Return the [x, y] coordinate for the center point of the cell that contains the specified text.  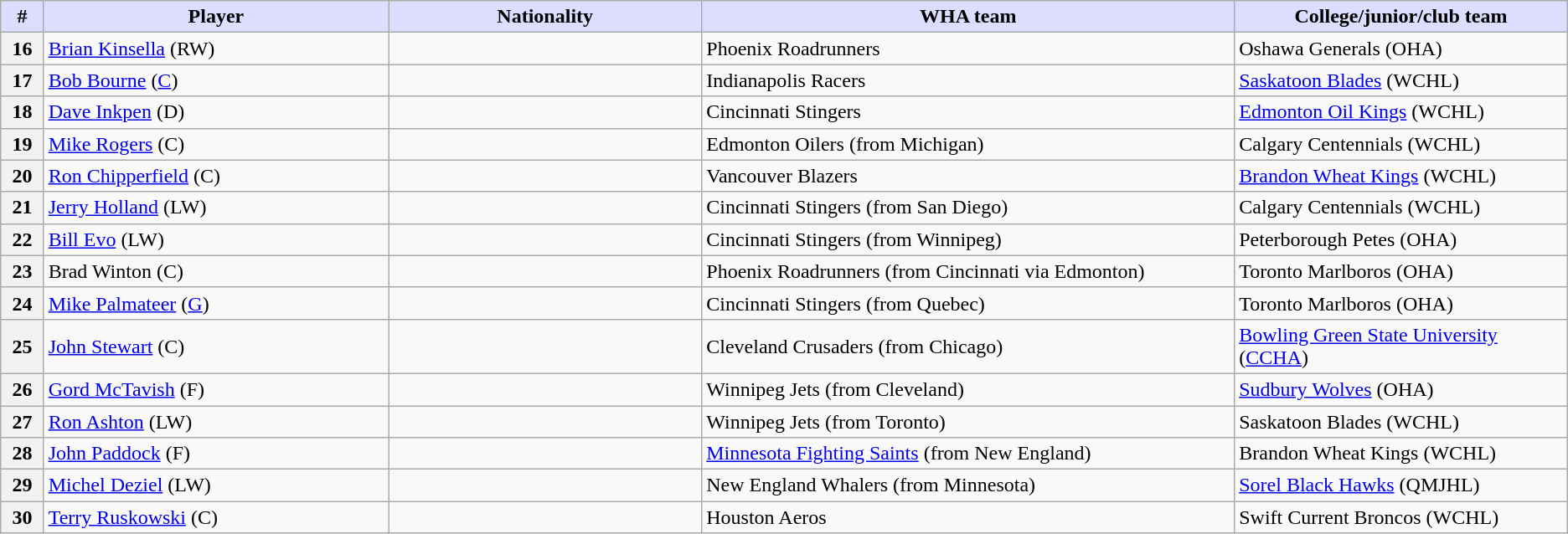
Phoenix Roadrunners (from Cincinnati via Edmonton) [968, 271]
Gord McTavish (F) [216, 389]
Nationality [545, 17]
Cleveland Crusaders (from Chicago) [968, 347]
21 [22, 208]
Sorel Black Hawks (QMJHL) [1401, 485]
Player [216, 17]
# [22, 17]
20 [22, 176]
Ron Ashton (LW) [216, 421]
Edmonton Oilers (from Michigan) [968, 144]
Terry Ruskowski (C) [216, 517]
Dave Inkpen (D) [216, 112]
Winnipeg Jets (from Toronto) [968, 421]
John Paddock (F) [216, 454]
Minnesota Fighting Saints (from New England) [968, 454]
22 [22, 239]
18 [22, 112]
Vancouver Blazers [968, 176]
16 [22, 49]
Brad Winton (C) [216, 271]
Edmonton Oil Kings (WCHL) [1401, 112]
Cincinnati Stingers (from San Diego) [968, 208]
23 [22, 271]
Oshawa Generals (OHA) [1401, 49]
WHA team [968, 17]
Bowling Green State University (CCHA) [1401, 347]
27 [22, 421]
Bob Bourne (C) [216, 80]
29 [22, 485]
Michel Deziel (LW) [216, 485]
Sudbury Wolves (OHA) [1401, 389]
Swift Current Broncos (WCHL) [1401, 517]
Mike Rogers (C) [216, 144]
Jerry Holland (LW) [216, 208]
Phoenix Roadrunners [968, 49]
17 [22, 80]
28 [22, 454]
Houston Aeros [968, 517]
Brian Kinsella (RW) [216, 49]
New England Whalers (from Minnesota) [968, 485]
Cincinnati Stingers (from Quebec) [968, 303]
26 [22, 389]
College/junior/club team [1401, 17]
30 [22, 517]
Bill Evo (LW) [216, 239]
Winnipeg Jets (from Cleveland) [968, 389]
25 [22, 347]
24 [22, 303]
Ron Chipperfield (C) [216, 176]
Peterborough Petes (OHA) [1401, 239]
19 [22, 144]
John Stewart (C) [216, 347]
Cincinnati Stingers (from Winnipeg) [968, 239]
Indianapolis Racers [968, 80]
Cincinnati Stingers [968, 112]
Mike Palmateer (G) [216, 303]
